Determine the [x, y] coordinate at the center of the cell enclosing the given text.  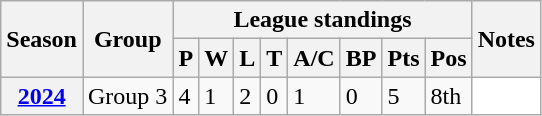
P [186, 58]
4 [186, 96]
5 [404, 96]
Pts [404, 58]
L [248, 58]
A/C [314, 58]
Notes [506, 39]
W [216, 58]
2024 [42, 96]
BP [361, 58]
Group [127, 39]
Season [42, 39]
T [274, 58]
Pos [448, 58]
8th [448, 96]
Group 3 [127, 96]
2 [248, 96]
League standings [322, 20]
